Scan for the cell matching the given text and deliver its (X, Y) coordinate at center. 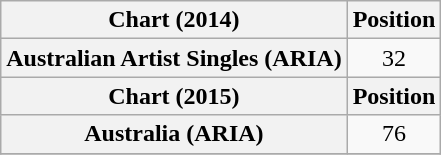
Australian Artist Singles (ARIA) (174, 58)
Chart (2015) (174, 96)
76 (394, 134)
32 (394, 58)
Chart (2014) (174, 20)
Australia (ARIA) (174, 134)
